Pinpoint the cell where the given text exists, returning its (x, y) midpoint coordinate. 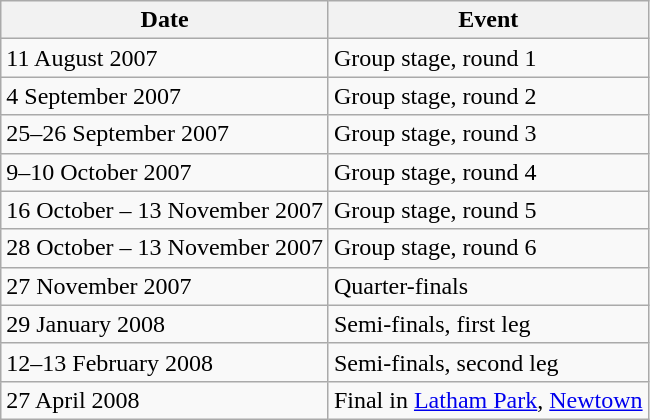
Date (165, 20)
Final in Latham Park, Newtown (488, 400)
Group stage, round 2 (488, 96)
29 January 2008 (165, 324)
27 November 2007 (165, 286)
Group stage, round 4 (488, 172)
25–26 September 2007 (165, 134)
Group stage, round 3 (488, 134)
28 October – 13 November 2007 (165, 248)
27 April 2008 (165, 400)
12–13 February 2008 (165, 362)
Group stage, round 1 (488, 58)
16 October – 13 November 2007 (165, 210)
11 August 2007 (165, 58)
Event (488, 20)
Group stage, round 6 (488, 248)
Quarter-finals (488, 286)
Semi-finals, second leg (488, 362)
9–10 October 2007 (165, 172)
4 September 2007 (165, 96)
Group stage, round 5 (488, 210)
Semi-finals, first leg (488, 324)
